Output the [X, Y] coordinate of the center of the cell containing the given text.  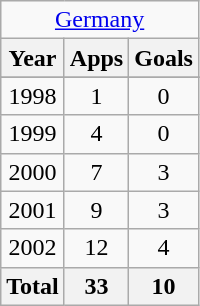
10 [164, 286]
2000 [33, 172]
Apps [96, 58]
2002 [33, 248]
1998 [33, 96]
9 [96, 210]
Goals [164, 58]
2001 [33, 210]
12 [96, 248]
Year [33, 58]
Total [33, 286]
1 [96, 96]
1999 [33, 134]
33 [96, 286]
7 [96, 172]
Germany [100, 20]
